Find where the given text appears and provide that cell's center as (X, Y) coordinate. 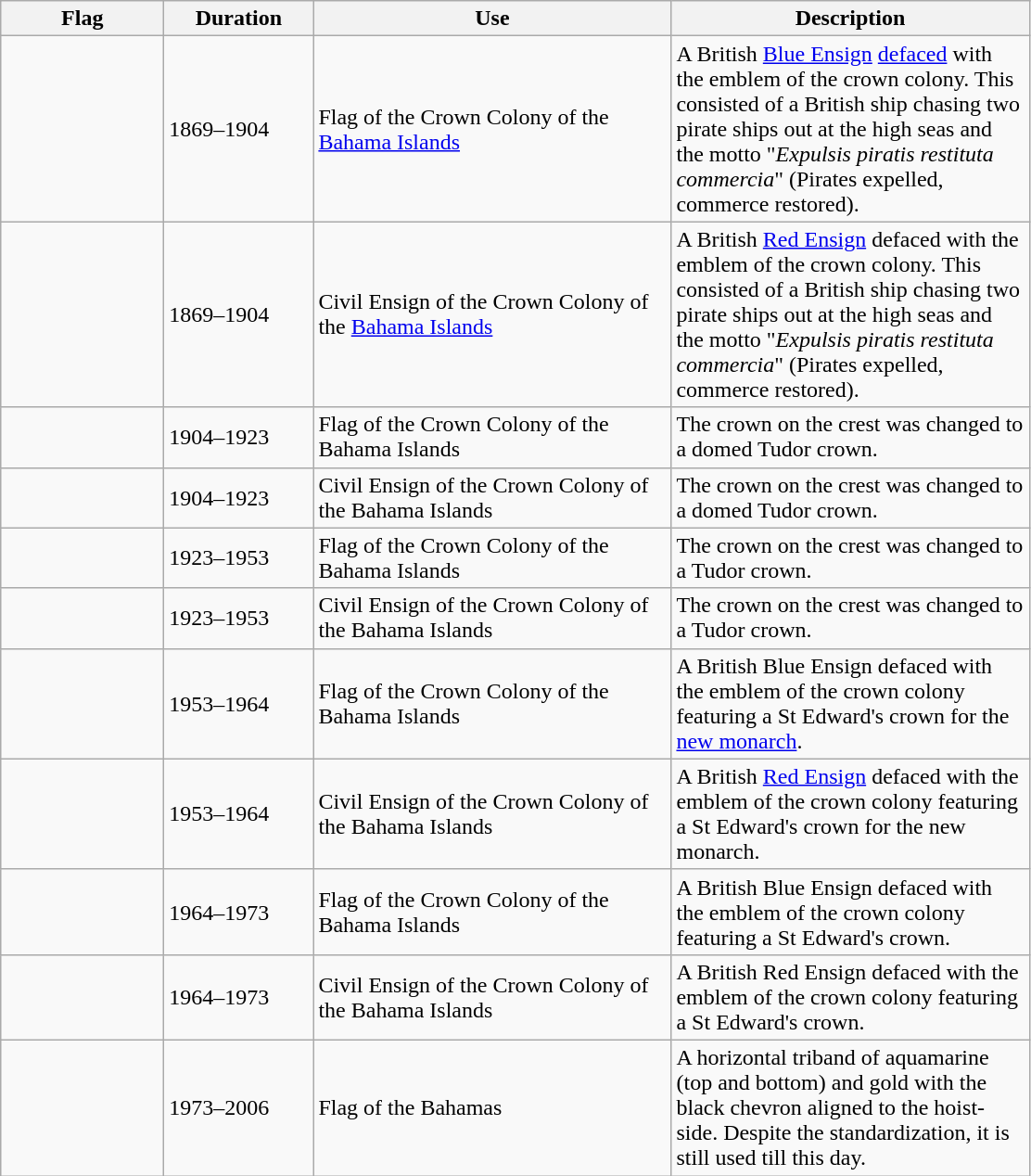
1973–2006 (239, 1107)
Flag of the Bahamas (492, 1107)
A British Red Ensign defaced with the emblem of the crown colony featuring a St Edward's crown for the new monarch. (850, 814)
A British Red Ensign defaced with the emblem of the crown colony featuring a St Edward's crown. (850, 997)
A British Blue Ensign defaced with the emblem of the crown colony featuring a St Edward's crown. (850, 912)
Description (850, 19)
Flag (83, 19)
Duration (239, 19)
A British Blue Ensign defaced with the emblem of the crown colony featuring a St Edward's crown for the new monarch. (850, 703)
Use (492, 19)
